Determine the (X, Y) coordinate at the center of the cell enclosing the given text.  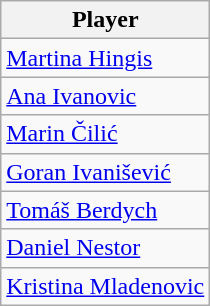
Tomáš Berdych (106, 210)
Player (106, 20)
Ana Ivanovic (106, 96)
Goran Ivanišević (106, 172)
Kristina Mladenovic (106, 286)
Marin Čilić (106, 134)
Daniel Nestor (106, 248)
Martina Hingis (106, 58)
